Provide the [X, Y] coordinate of the cell's center where the given text is located.  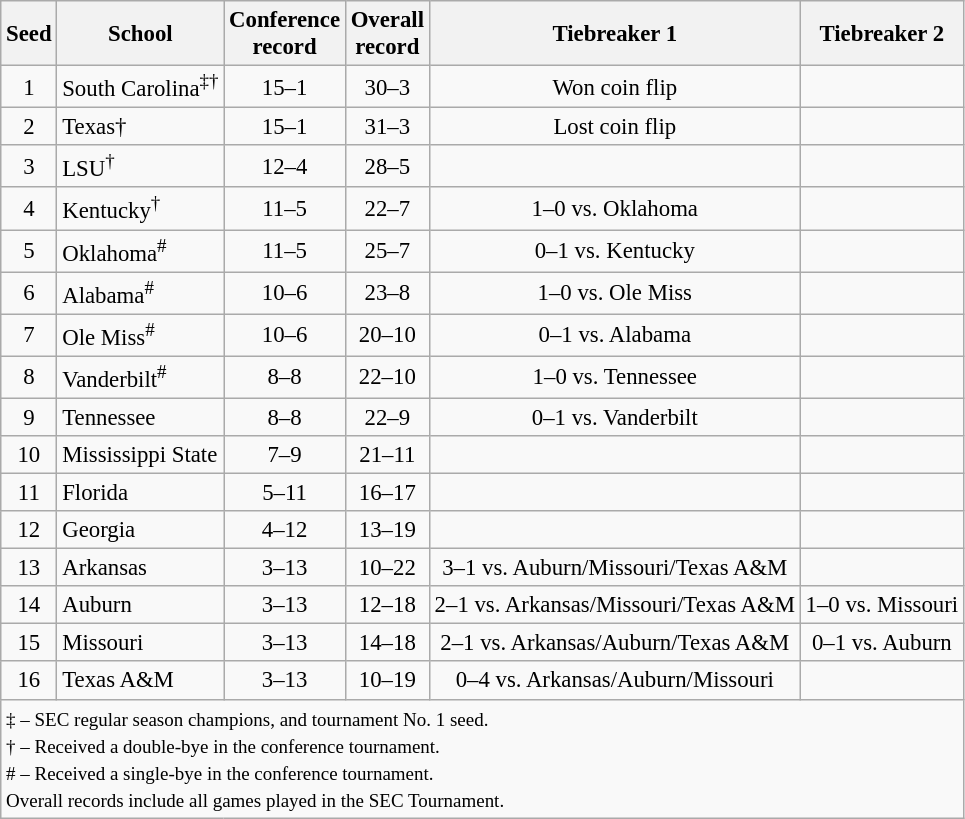
Georgia [140, 530]
23–8 [387, 293]
Overallrecord [387, 34]
Oklahoma# [140, 251]
Conferencerecord [285, 34]
25–7 [387, 251]
10–19 [387, 681]
0–1 vs. Alabama [614, 335]
5–11 [285, 493]
2 [29, 127]
16 [29, 681]
3 [29, 166]
1 [29, 87]
Arkansas [140, 568]
Texas A&M [140, 681]
11 [29, 493]
Missouri [140, 643]
14 [29, 605]
20–10 [387, 335]
31–3 [387, 127]
1–0 vs. Oklahoma [614, 209]
Won coin flip [614, 87]
3–1 vs. Auburn/Missouri/Texas A&M [614, 568]
0–1 vs. Vanderbilt [614, 417]
4–12 [285, 530]
22–7 [387, 209]
12–18 [387, 605]
14–18 [387, 643]
15 [29, 643]
Florida [140, 493]
6 [29, 293]
12 [29, 530]
12–4 [285, 166]
Auburn [140, 605]
28–5 [387, 166]
Mississippi State [140, 455]
Seed [29, 34]
2–1 vs. Arkansas/Missouri/Texas A&M [614, 605]
LSU† [140, 166]
13–19 [387, 530]
21–11 [387, 455]
Tiebreaker 1 [614, 34]
8 [29, 377]
1–0 vs. Missouri [882, 605]
0–1 vs. Auburn [882, 643]
Vanderbilt# [140, 377]
Alabama# [140, 293]
9 [29, 417]
Tennessee [140, 417]
13 [29, 568]
South Carolina‡† [140, 87]
4 [29, 209]
10–22 [387, 568]
16–17 [387, 493]
Lost coin flip [614, 127]
10 [29, 455]
School [140, 34]
1–0 vs. Ole Miss [614, 293]
2–1 vs. Arkansas/Auburn/Texas A&M [614, 643]
22–10 [387, 377]
1–0 vs. Tennessee [614, 377]
Tiebreaker 2 [882, 34]
7 [29, 335]
22–9 [387, 417]
Kentucky† [140, 209]
Ole Miss# [140, 335]
0–1 vs. Kentucky [614, 251]
Texas† [140, 127]
5 [29, 251]
30–3 [387, 87]
7–9 [285, 455]
0–4 vs. Arkansas/Auburn/Missouri [614, 681]
